Return the (X, Y) coordinate for the center point of the cell that contains the specified text.  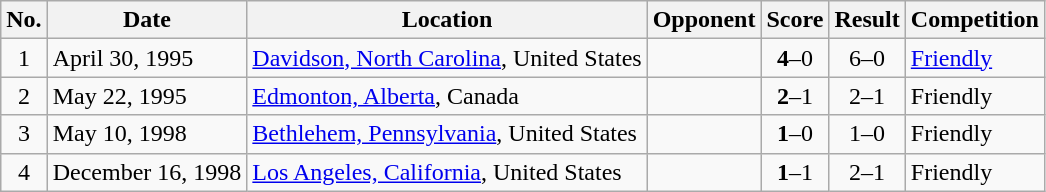
Davidson, North Carolina, United States (447, 58)
1 (24, 58)
No. (24, 20)
Opponent (704, 20)
Bethlehem, Pennsylvania, United States (447, 134)
Edmonton, Alberta, Canada (447, 96)
1–1 (795, 172)
6–0 (867, 58)
Score (795, 20)
Date (147, 20)
2 (24, 96)
4 (24, 172)
Competition (974, 20)
May 22, 1995 (147, 96)
April 30, 1995 (147, 58)
May 10, 1998 (147, 134)
3 (24, 134)
December 16, 1998 (147, 172)
4–0 (795, 58)
Location (447, 20)
Los Angeles, California, United States (447, 172)
Result (867, 20)
